Detect which cell encompasses the target text, then output its [X, Y] center coordinate. 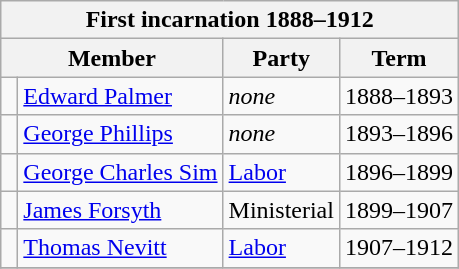
George Phillips [120, 134]
1888–1893 [398, 96]
Thomas Nevitt [120, 248]
1896–1899 [398, 172]
Ministerial [281, 210]
1907–1912 [398, 248]
George Charles Sim [120, 172]
Term [398, 58]
First incarnation 1888–1912 [230, 20]
Edward Palmer [120, 96]
James Forsyth [120, 210]
Member [112, 58]
1899–1907 [398, 210]
1893–1896 [398, 134]
Party [281, 58]
